Search for the cell housing the specified text and yield its [X, Y] center coordinate. 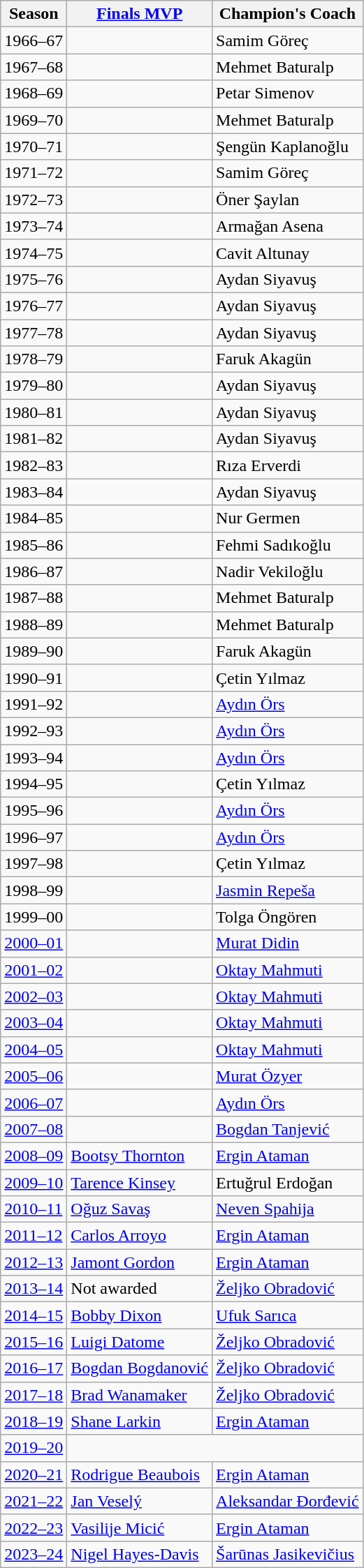
1978–79 [34, 359]
Fehmi Sadıkoğlu [288, 545]
2020–21 [34, 1474]
1985–86 [34, 545]
2012–13 [34, 1262]
2019–20 [34, 1448]
Neven Spahija [288, 1209]
Oğuz Savaş [140, 1209]
1975–76 [34, 279]
1991–92 [34, 704]
Jamont Gordon [140, 1262]
1983–84 [34, 492]
1987–88 [34, 598]
Aleksandar Đorđević [288, 1501]
2001–02 [34, 970]
1974–75 [34, 253]
2014–15 [34, 1315]
Champion's Coach [288, 14]
Tarence Kinsey [140, 1183]
2006–07 [34, 1103]
Finals MVP [140, 14]
1996–97 [34, 837]
1973–74 [34, 226]
Bogdan Bogdanović [140, 1368]
2018–19 [34, 1421]
1980–81 [34, 412]
1998–99 [34, 890]
1997–98 [34, 864]
2021–22 [34, 1501]
2009–10 [34, 1183]
2017–18 [34, 1395]
1990–91 [34, 678]
Şengün Kaplanoğlu [288, 147]
Šarūnas Jasikevičius [288, 1554]
1972–73 [34, 200]
1967–68 [34, 67]
Luigi Datome [140, 1342]
Öner Şaylan [288, 200]
2000–01 [34, 943]
Bootsy Thornton [140, 1156]
Nadir Vekiloğlu [288, 572]
2004–05 [34, 1050]
Carlos Arroyo [140, 1236]
Nigel Hayes-Davis [140, 1554]
1989–90 [34, 651]
Tolga Öngören [288, 917]
Jasmin Repeša [288, 890]
2013–14 [34, 1289]
1979–80 [34, 386]
Petar Simenov [288, 94]
2002–03 [34, 996]
1999–00 [34, 917]
Cavit Altunay [288, 253]
1968–69 [34, 94]
1982–83 [34, 465]
2022–23 [34, 1528]
Rıza Erverdi [288, 465]
Murat Didin [288, 943]
1986–87 [34, 572]
1977–78 [34, 333]
1976–77 [34, 306]
1984–85 [34, 518]
Bogdan Tanjević [288, 1129]
2010–11 [34, 1209]
Murat Özyer [288, 1076]
1995–96 [34, 811]
1971–72 [34, 173]
Shane Larkin [140, 1421]
Bobby Dixon [140, 1315]
2003–04 [34, 1023]
Rodrigue Beaubois [140, 1474]
2016–17 [34, 1368]
Brad Wanamaker [140, 1395]
1993–94 [34, 757]
2015–16 [34, 1342]
1970–71 [34, 147]
1988–89 [34, 625]
Vasilije Micić [140, 1528]
Ertuğrul Erdoğan [288, 1183]
Not awarded [140, 1289]
1966–67 [34, 40]
2023–24 [34, 1554]
Armağan Asena [288, 226]
2007–08 [34, 1129]
1969–70 [34, 120]
1981–82 [34, 439]
Nur Germen [288, 518]
2005–06 [34, 1076]
Jan Veselý [140, 1501]
Ufuk Sarıca [288, 1315]
Season [34, 14]
2008–09 [34, 1156]
1992–93 [34, 731]
1994–95 [34, 784]
2011–12 [34, 1236]
